Scan for the cell matching the given text and deliver its (x, y) coordinate at center. 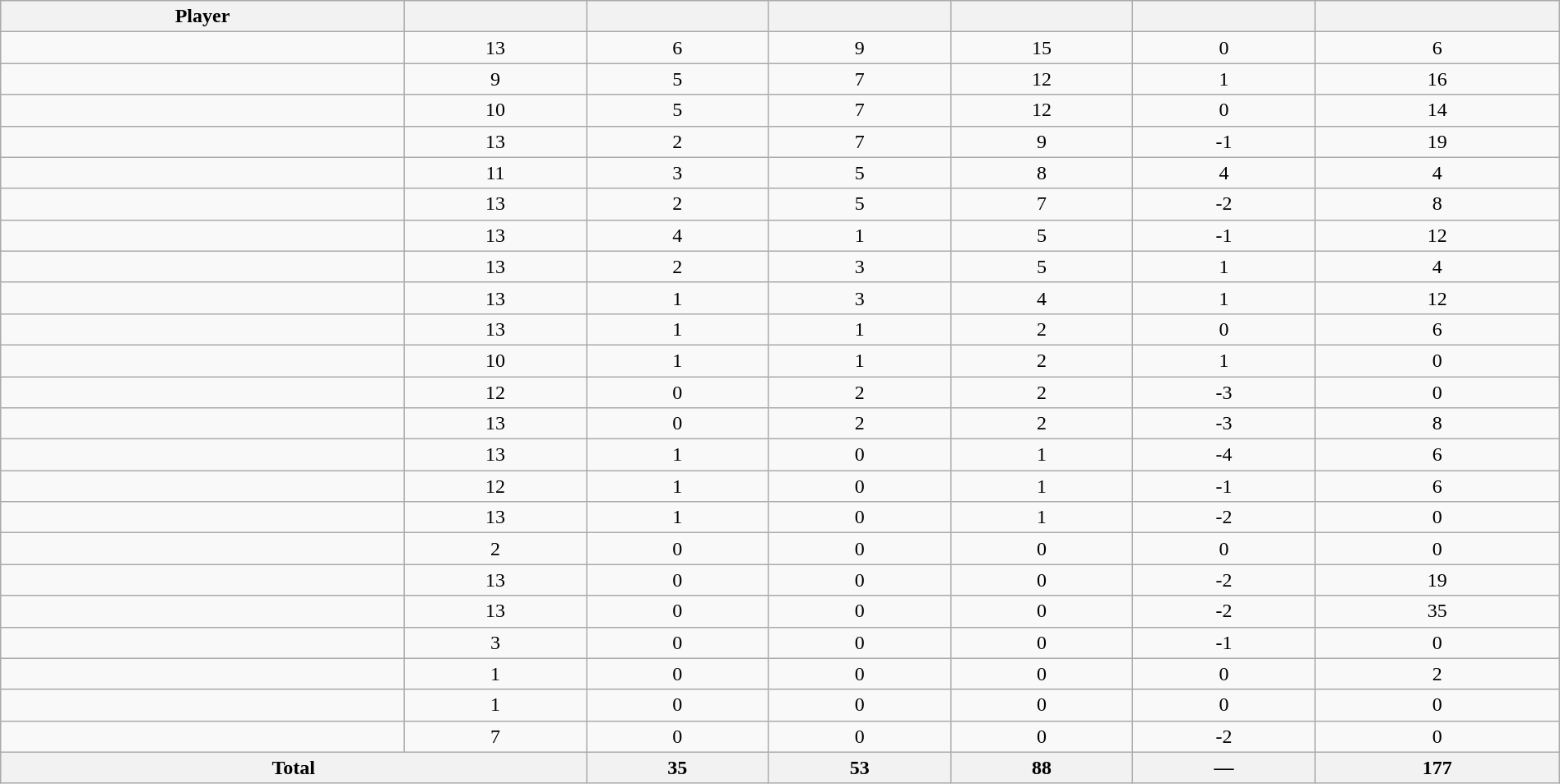
15 (1042, 48)
— (1224, 768)
14 (1437, 110)
Total (294, 768)
Player (202, 16)
177 (1437, 768)
88 (1042, 768)
-4 (1224, 455)
53 (859, 768)
11 (495, 173)
16 (1437, 79)
